Extract the (X, Y) coordinate from the center of the cell holding the provided text.  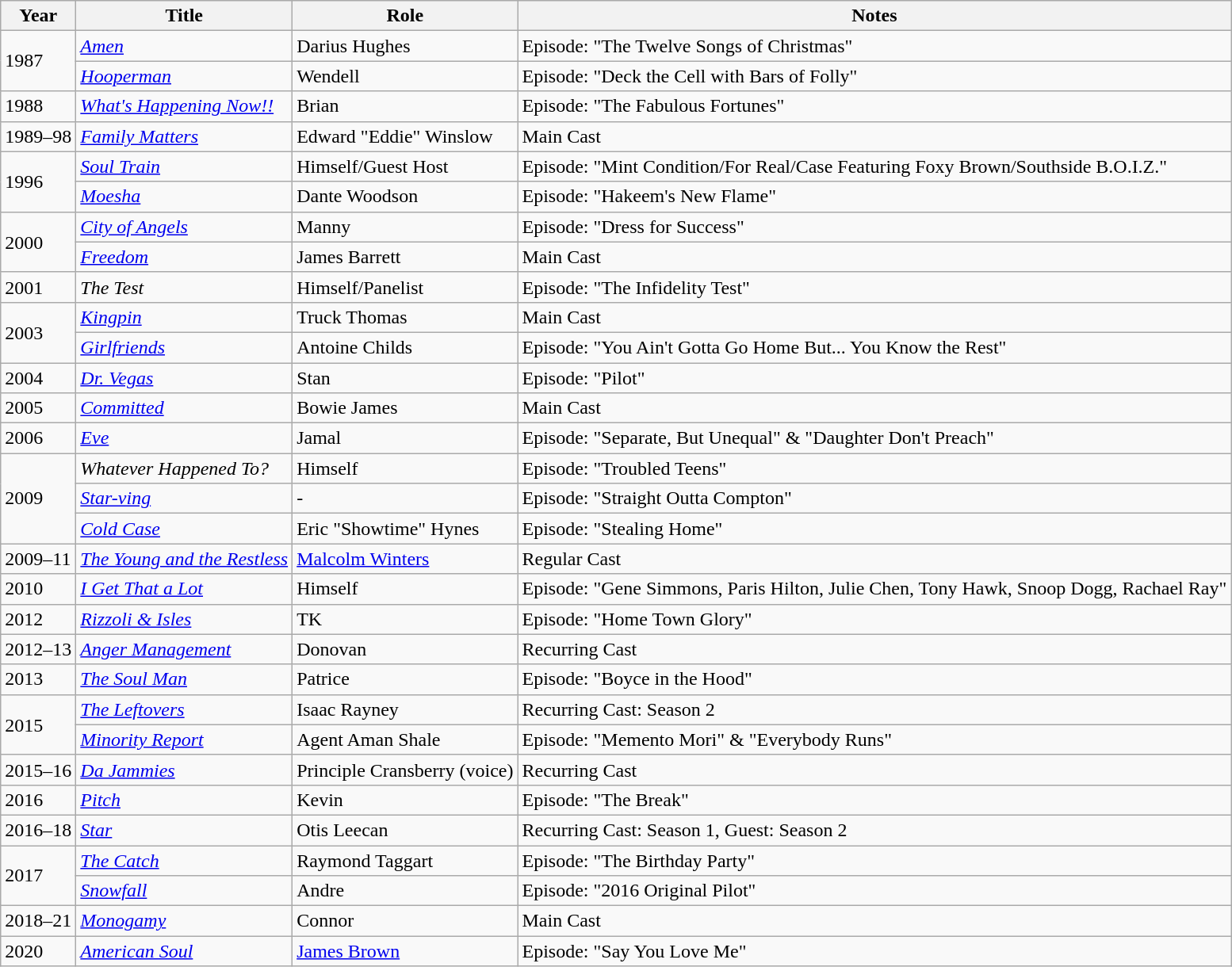
Soul Train (184, 166)
2020 (38, 951)
Regular Cast (874, 559)
Episode: "Gene Simmons, Paris Hilton, Julie Chen, Tony Hawk, Snoop Dogg, Rachael Ray" (874, 589)
Kevin (405, 800)
Notes (874, 16)
Episode: "Separate, But Unequal" & "Daughter Don't Preach" (874, 438)
Rizzoli & Isles (184, 619)
American Soul (184, 951)
Episode: "The Break" (874, 800)
The Leftovers (184, 709)
Donovan (405, 649)
1989–98 (38, 136)
Andre (405, 891)
2013 (38, 679)
2016–18 (38, 830)
Episode: "Stealing Home" (874, 529)
James Barrett (405, 257)
Monogamy (184, 921)
Episode: "Dress for Success" (874, 227)
Episode: "The Twelve Songs of Christmas" (874, 46)
Eric "Showtime" Hynes (405, 529)
2012–13 (38, 649)
Episode: "The Infidelity Test" (874, 287)
The Catch (184, 860)
Antoine Childs (405, 347)
Principle Cransberry (voice) (405, 770)
Star-ving (184, 499)
James Brown (405, 951)
Recurring Cast: Season 2 (874, 709)
Role (405, 16)
Himself/Panelist (405, 287)
2009–11 (38, 559)
2006 (38, 438)
The Young and the Restless (184, 559)
Episode: "The Birthday Party" (874, 860)
2010 (38, 589)
Pitch (184, 800)
- (405, 499)
Title (184, 16)
1988 (38, 106)
Episode: "Boyce in the Hood" (874, 679)
Episode: "The Fabulous Fortunes" (874, 106)
Kingpin (184, 317)
Episode: "Memento Mori" & "Everybody Runs" (874, 740)
Darius Hughes (405, 46)
Eve (184, 438)
1996 (38, 182)
Year (38, 16)
Dr. Vegas (184, 378)
2009 (38, 499)
2004 (38, 378)
2012 (38, 619)
Whatever Happened To? (184, 468)
Episode: "Deck the Cell with Bars of Folly" (874, 76)
Girlfriends (184, 347)
Himself/Guest Host (405, 166)
The Test (184, 287)
Episode: "2016 Original Pilot" (874, 891)
Bowie James (405, 408)
2000 (38, 242)
Patrice (405, 679)
Episode: "Hakeem's New Flame" (874, 197)
Edward "Eddie" Winslow (405, 136)
2015–16 (38, 770)
Connor (405, 921)
Episode: "Troubled Teens" (874, 468)
Raymond Taggart (405, 860)
Hooperman (184, 76)
2001 (38, 287)
Dante Woodson (405, 197)
Malcolm Winters (405, 559)
Star (184, 830)
Agent Aman Shale (405, 740)
Episode: "Mint Condition/For Real/Case Featuring Foxy Brown/Southside B.O.I.Z." (874, 166)
2017 (38, 875)
Anger Management (184, 649)
Episode: "Straight Outta Compton" (874, 499)
Brian (405, 106)
2005 (38, 408)
2015 (38, 724)
Wendell (405, 76)
Committed (184, 408)
Episode: "You Ain't Gotta Go Home But... You Know the Rest" (874, 347)
Minority Report (184, 740)
City of Angels (184, 227)
2018–21 (38, 921)
Episode: "Home Town Glory" (874, 619)
Episode: "Pilot" (874, 378)
Cold Case (184, 529)
Jamal (405, 438)
Isaac Rayney (405, 709)
Recurring Cast: Season 1, Guest: Season 2 (874, 830)
Manny (405, 227)
1987 (38, 61)
Amen (184, 46)
Freedom (184, 257)
Truck Thomas (405, 317)
The Soul Man (184, 679)
Da Jammies (184, 770)
2003 (38, 332)
Snowfall (184, 891)
Moesha (184, 197)
Episode: "Say You Love Me" (874, 951)
TK (405, 619)
Otis Leecan (405, 830)
Family Matters (184, 136)
I Get That a Lot (184, 589)
Stan (405, 378)
What's Happening Now!! (184, 106)
2016 (38, 800)
